Scan for the cell matching the given text and deliver its (x, y) coordinate at center. 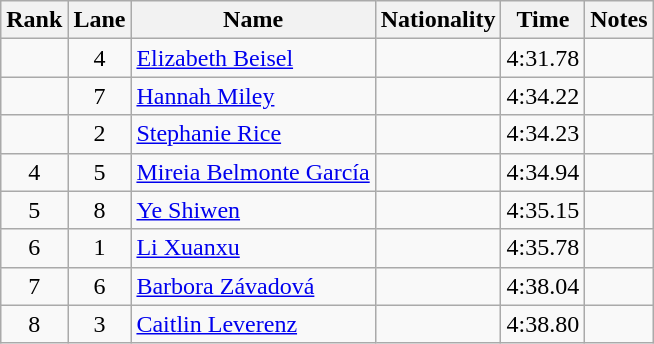
Name (253, 20)
Ye Shiwen (253, 210)
Rank (34, 20)
Lane (100, 20)
Time (543, 20)
Li Xuanxu (253, 248)
Elizabeth Beisel (253, 58)
1 (100, 248)
Hannah Miley (253, 96)
4:31.78 (543, 58)
Caitlin Leverenz (253, 324)
Notes (619, 20)
Barbora Závadová (253, 286)
Stephanie Rice (253, 134)
Mireia Belmonte García (253, 172)
3 (100, 324)
Nationality (438, 20)
4:38.04 (543, 286)
4:35.15 (543, 210)
2 (100, 134)
4:34.22 (543, 96)
4:35.78 (543, 248)
4:34.94 (543, 172)
4:34.23 (543, 134)
4:38.80 (543, 324)
